Provide the (x, y) coordinate of the cell's center where the given text is located.  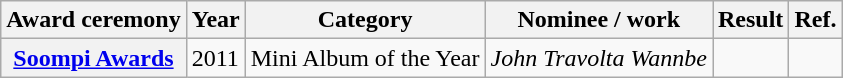
Result (750, 20)
Award ceremony (94, 20)
Nominee / work (599, 20)
John Travolta Wannbe (599, 58)
Ref. (816, 20)
Category (365, 20)
2011 (216, 58)
Mini Album of the Year (365, 58)
Year (216, 20)
Soompi Awards (94, 58)
